Identify which cell holds the provided text, then report its [X, Y] central coordinate. 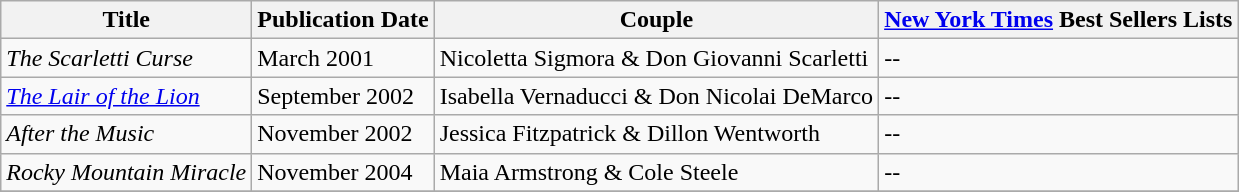
Maia Armstrong & Cole Steele [656, 172]
Isabella Vernaducci & Don Nicolai DeMarco [656, 96]
Rocky Mountain Miracle [126, 172]
The Scarletti Curse [126, 58]
Nicoletta Sigmora & Don Giovanni Scarletti [656, 58]
After the Music [126, 134]
November 2004 [343, 172]
November 2002 [343, 134]
Couple [656, 20]
Publication Date [343, 20]
New York Times Best Sellers Lists [1058, 20]
Title [126, 20]
September 2002 [343, 96]
Jessica Fitzpatrick & Dillon Wentworth [656, 134]
The Lair of the Lion [126, 96]
March 2001 [343, 58]
